Pinpoint the cell where the given text exists, returning its (x, y) midpoint coordinate. 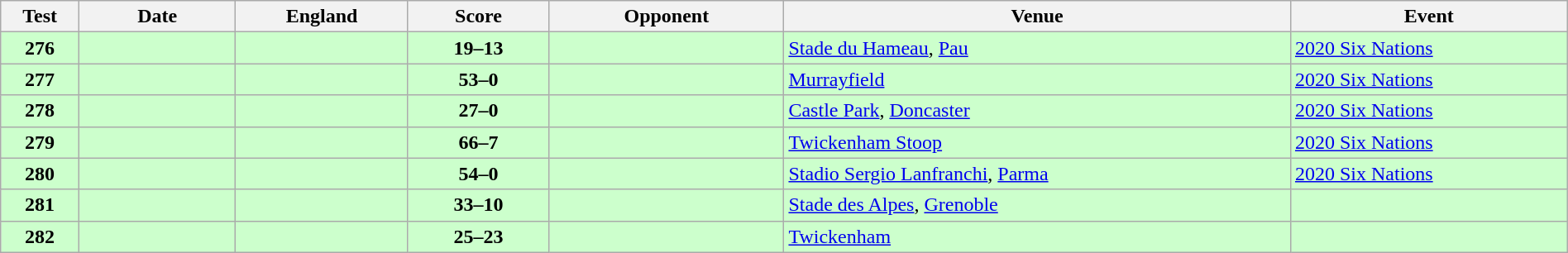
Stade des Alpes, Grenoble (1037, 205)
Castle Park, Doncaster (1037, 111)
Opponent (667, 17)
Murrayfield (1037, 79)
Test (40, 17)
66–7 (478, 142)
278 (40, 111)
England (322, 17)
Twickenham Stoop (1037, 142)
282 (40, 236)
27–0 (478, 111)
280 (40, 174)
Venue (1037, 17)
19–13 (478, 48)
Stadio Sergio Lanfranchi, Parma (1037, 174)
Date (157, 17)
33–10 (478, 205)
277 (40, 79)
54–0 (478, 174)
Score (478, 17)
Twickenham (1037, 236)
Stade du Hameau, Pau (1037, 48)
276 (40, 48)
279 (40, 142)
53–0 (478, 79)
281 (40, 205)
25–23 (478, 236)
Event (1429, 17)
